Provide the [x, y] coordinate of the cell's center where the given text is located.  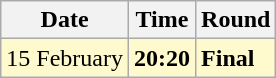
Final [236, 58]
Date [65, 20]
Round [236, 20]
15 February [65, 58]
20:20 [162, 58]
Time [162, 20]
